Determine the [X, Y] coordinate at the center of the cell enclosing the given text.  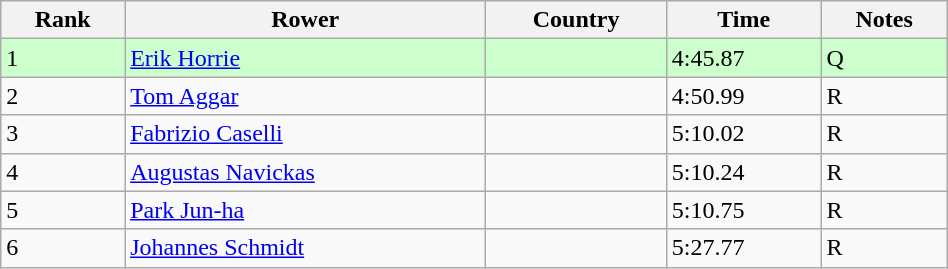
Tom Aggar [306, 96]
Fabrizio Caselli [306, 134]
1 [63, 58]
Augustas Navickas [306, 172]
6 [63, 248]
4:45.87 [744, 58]
Q [884, 58]
5:10.24 [744, 172]
5:10.02 [744, 134]
Erik Horrie [306, 58]
3 [63, 134]
5 [63, 210]
Rower [306, 20]
Johannes Schmidt [306, 248]
Country [576, 20]
5:27.77 [744, 248]
Rank [63, 20]
4 [63, 172]
4:50.99 [744, 96]
Time [744, 20]
Notes [884, 20]
Park Jun-ha [306, 210]
5:10.75 [744, 210]
2 [63, 96]
